Determine the [x, y] coordinate at the center of the cell enclosing the given text.  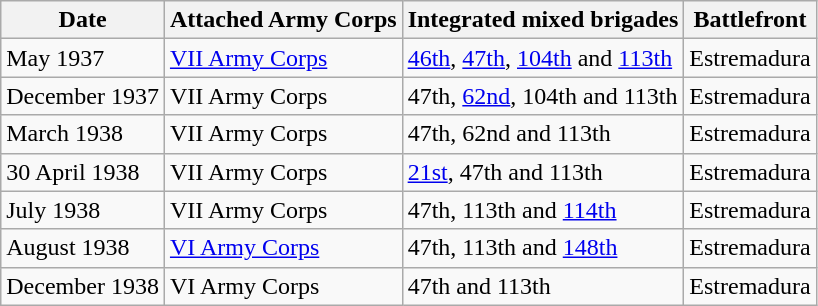
July 1938 [83, 210]
August 1938 [83, 248]
47th, 62nd, 104th and 113th [543, 96]
Attached Army Corps [283, 20]
Battlefront [750, 20]
December 1937 [83, 96]
May 1937 [83, 58]
47th and 113th [543, 286]
Integrated mixed brigades [543, 20]
December 1938 [83, 286]
46th, 47th, 104th and 113th [543, 58]
30 April 1938 [83, 172]
47th, 113th and 114th [543, 210]
21st, 47th and 113th [543, 172]
47th, 113th and 148th [543, 248]
Date [83, 20]
March 1938 [83, 134]
47th, 62nd and 113th [543, 134]
